Locate the cell with the specified text and output its [x, y] center coordinate. 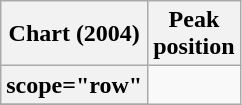
Chart (2004) [74, 34]
scope="row" [74, 85]
Peakposition [194, 34]
